Return the [X, Y] coordinate for the center point of the cell that contains the specified text.  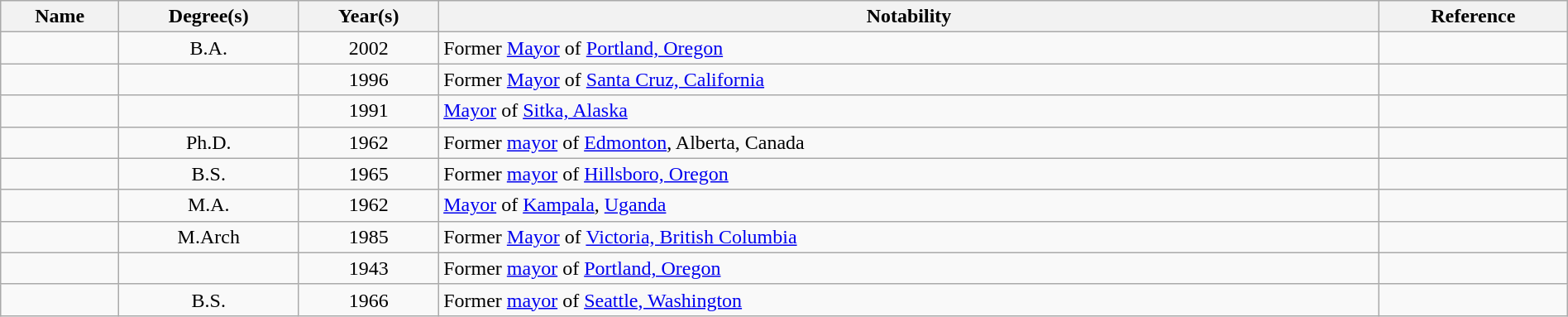
Former Mayor of Victoria, British Columbia [910, 237]
1996 [369, 79]
Degree(s) [208, 17]
Reference [1473, 17]
1965 [369, 174]
M.A. [208, 205]
Name [60, 17]
Former mayor of Portland, Oregon [910, 268]
Notability [910, 17]
1991 [369, 111]
Former mayor of Hillsboro, Oregon [910, 174]
B.A. [208, 48]
Former mayor of Edmonton, Alberta, Canada [910, 142]
1985 [369, 237]
Mayor of Kampala, Uganda [910, 205]
1943 [369, 268]
Former Mayor of Portland, Oregon [910, 48]
Year(s) [369, 17]
2002 [369, 48]
1966 [369, 300]
Ph.D. [208, 142]
Former Mayor of Santa Cruz, California [910, 79]
Mayor of Sitka, Alaska [910, 111]
Former mayor of Seattle, Washington [910, 300]
M.Arch [208, 237]
